Provide the (x, y) coordinate of the cell's center where the given text is located.  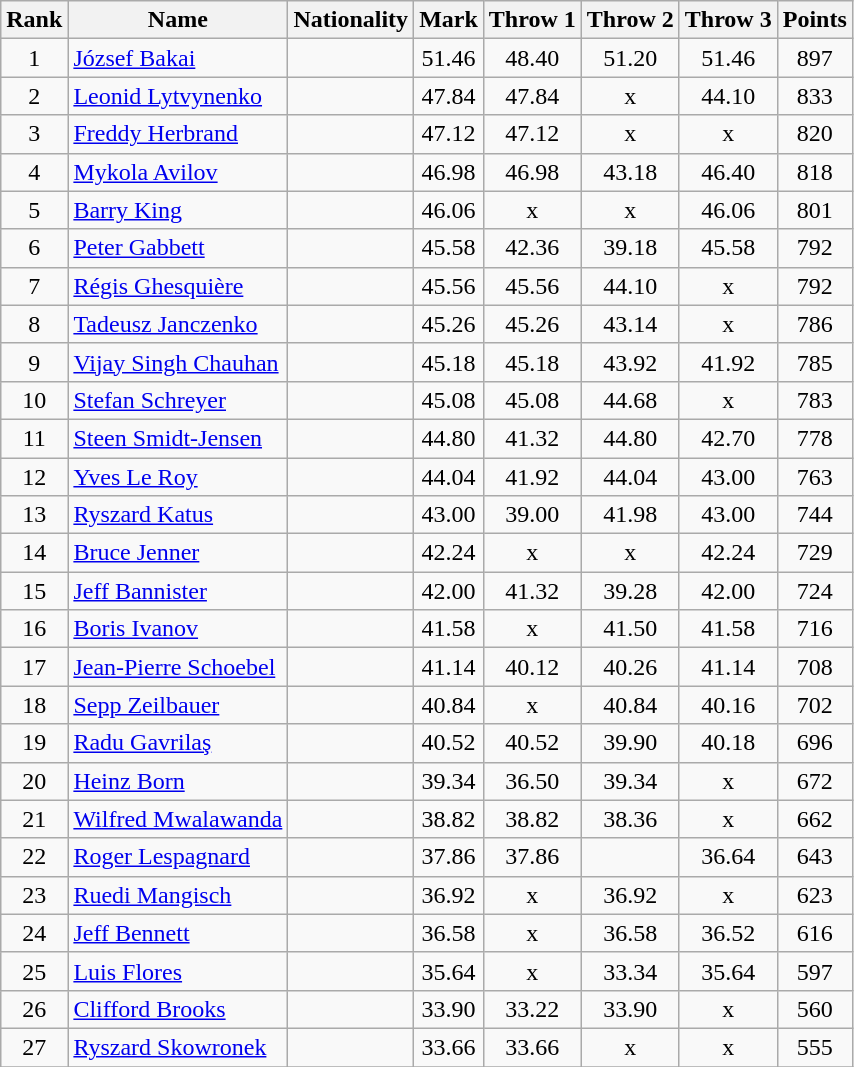
12 (34, 477)
Régis Ghesquière (178, 286)
Rank (34, 20)
1 (34, 58)
783 (814, 400)
729 (814, 553)
39.28 (630, 591)
Steen Smidt-Jensen (178, 438)
39.00 (532, 515)
18 (34, 705)
11 (34, 438)
662 (814, 819)
Stefan Schreyer (178, 400)
25 (34, 971)
9 (34, 362)
Jean-Pierre Schoebel (178, 667)
Sepp Zeilbauer (178, 705)
Throw 2 (630, 20)
Heinz Born (178, 781)
Nationality (351, 20)
Vijay Singh Chauhan (178, 362)
Radu Gavrilaş (178, 743)
41.50 (630, 629)
40.16 (728, 705)
27 (34, 1047)
716 (814, 629)
Name (178, 20)
Throw 1 (532, 20)
Freddy Herbrand (178, 134)
36.52 (728, 933)
Ryszard Katus (178, 515)
15 (34, 591)
43.92 (630, 362)
42.70 (728, 438)
708 (814, 667)
Peter Gabbett (178, 248)
21 (34, 819)
643 (814, 857)
40.18 (728, 743)
33.34 (630, 971)
26 (34, 1009)
555 (814, 1047)
43.14 (630, 324)
16 (34, 629)
696 (814, 743)
51.20 (630, 58)
Barry King (178, 210)
20 (34, 781)
Jeff Bennett (178, 933)
560 (814, 1009)
8 (34, 324)
702 (814, 705)
40.12 (532, 667)
42.36 (532, 248)
22 (34, 857)
39.18 (630, 248)
Clifford Brooks (178, 1009)
36.50 (532, 781)
Boris Ivanov (178, 629)
786 (814, 324)
36.64 (728, 857)
778 (814, 438)
Ruedi Mangisch (178, 895)
19 (34, 743)
2 (34, 96)
763 (814, 477)
33.22 (532, 1009)
Wilfred Mwalawanda (178, 819)
17 (34, 667)
13 (34, 515)
5 (34, 210)
46.40 (728, 172)
3 (34, 134)
724 (814, 591)
23 (34, 895)
10 (34, 400)
672 (814, 781)
Throw 3 (728, 20)
24 (34, 933)
818 (814, 172)
Mark (449, 20)
744 (814, 515)
833 (814, 96)
820 (814, 134)
Tadeusz Janczenko (178, 324)
41.98 (630, 515)
Roger Lespagnard (178, 857)
40.26 (630, 667)
623 (814, 895)
785 (814, 362)
38.36 (630, 819)
Ryszard Skowronek (178, 1047)
39.90 (630, 743)
Jeff Bannister (178, 591)
48.40 (532, 58)
Yves Le Roy (178, 477)
597 (814, 971)
6 (34, 248)
801 (814, 210)
Bruce Jenner (178, 553)
Points (814, 20)
Luis Flores (178, 971)
43.18 (630, 172)
4 (34, 172)
897 (814, 58)
14 (34, 553)
44.68 (630, 400)
Mykola Avilov (178, 172)
József Bakai (178, 58)
616 (814, 933)
Leonid Lytvynenko (178, 96)
7 (34, 286)
